Provide the (X, Y) coordinate of the cell's center where the given text is located.  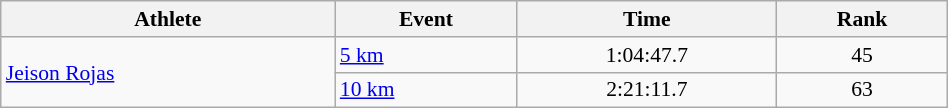
Event (426, 19)
Athlete (168, 19)
Rank (862, 19)
5 km (426, 55)
1:04:47.7 (647, 55)
2:21:11.7 (647, 90)
Time (647, 19)
Jeison Rojas (168, 72)
63 (862, 90)
45 (862, 55)
10 km (426, 90)
